For the text-containing cell, return its midpoint in (X, Y) coordinate format. 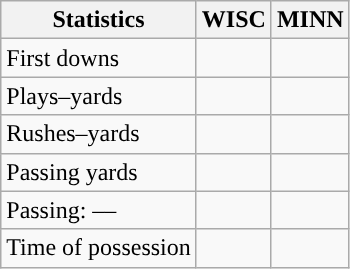
Rushes–yards (99, 134)
Passing: –– (99, 210)
First downs (99, 58)
Time of possession (99, 248)
Statistics (99, 20)
WISC (234, 20)
MINN (310, 20)
Plays–yards (99, 96)
Passing yards (99, 172)
